Return the [X, Y] coordinate for the center point of the cell that contains the specified text.  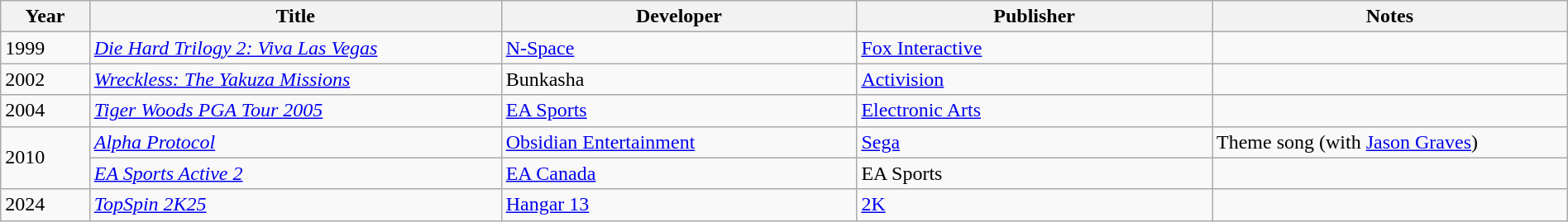
N-Space [679, 48]
1999 [45, 48]
Developer [679, 17]
Bunkasha [679, 79]
2010 [45, 158]
2002 [45, 79]
2K [1035, 205]
Theme song (with Jason Graves) [1390, 142]
Hangar 13 [679, 205]
Alpha Protocol [295, 142]
Title [295, 17]
Activision [1035, 79]
2004 [45, 111]
Wreckless: The Yakuza Missions [295, 79]
Tiger Woods PGA Tour 2005 [295, 111]
Obsidian Entertainment [679, 142]
Electronic Arts [1035, 111]
Year [45, 17]
Die Hard Trilogy 2: Viva Las Vegas [295, 48]
Sega [1035, 142]
Fox Interactive [1035, 48]
EA Canada [679, 173]
Publisher [1035, 17]
2024 [45, 205]
Notes [1390, 17]
TopSpin 2K25 [295, 205]
EA Sports Active 2 [295, 173]
